Locate the cell with the specified text and output its [X, Y] center coordinate. 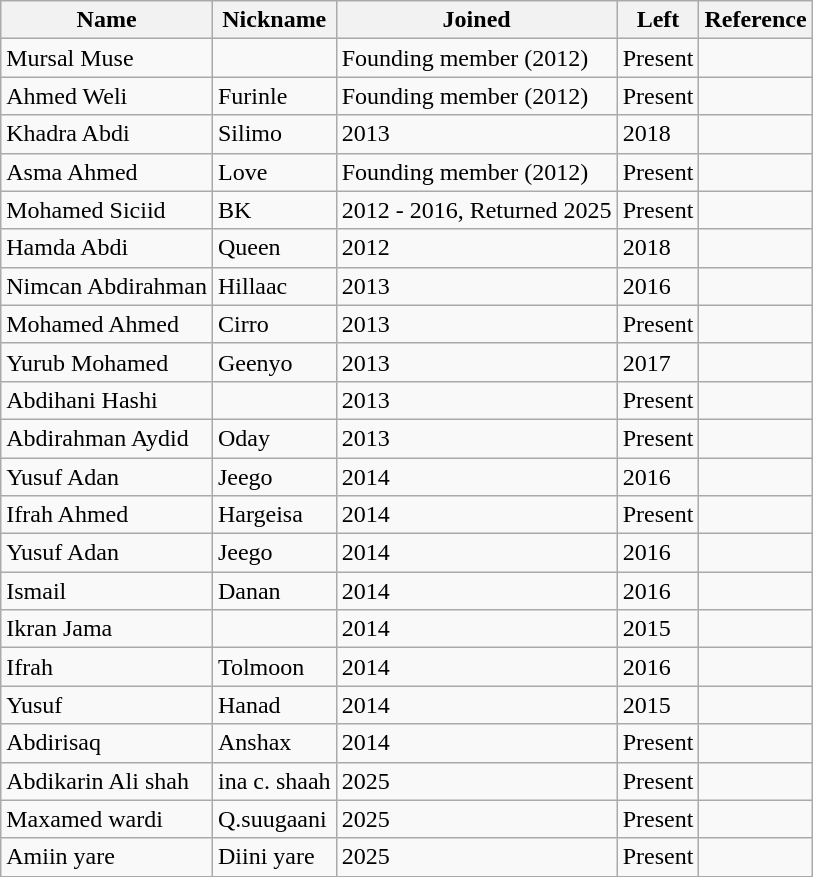
Left [658, 20]
Reference [756, 20]
Abdihani Hashi [107, 400]
Furinle [274, 96]
Mursal Muse [107, 58]
Ifrah [107, 667]
Anshax [274, 743]
Maxamed wardi [107, 819]
Cirro [274, 324]
Hillaac [274, 286]
Yurub Mohamed [107, 362]
Mohamed Ahmed [107, 324]
2012 - 2016, Returned 2025 [476, 210]
Nickname [274, 20]
Tolmoon [274, 667]
2012 [476, 248]
Joined [476, 20]
Q.suugaani [274, 819]
Hanad [274, 705]
Ifrah Ahmed [107, 515]
Abdikarin Ali shah [107, 781]
Ismail [107, 591]
Silimo [274, 134]
Mohamed Siciid [107, 210]
Geenyo [274, 362]
Queen [274, 248]
Amiin yare [107, 857]
Diini yare [274, 857]
Abdirisaq [107, 743]
Name [107, 20]
Abdirahman Aydid [107, 438]
Ikran Jama [107, 629]
Danan [274, 591]
Yusuf [107, 705]
ina c. shaah [274, 781]
Love [274, 172]
Nimcan Abdirahman [107, 286]
Oday [274, 438]
BK [274, 210]
Hamda Abdi [107, 248]
Asma Ahmed [107, 172]
2017 [658, 362]
Ahmed Weli [107, 96]
Khadra Abdi [107, 134]
Hargeisa [274, 515]
